Pinpoint the cell where the given text exists, returning its [x, y] midpoint coordinate. 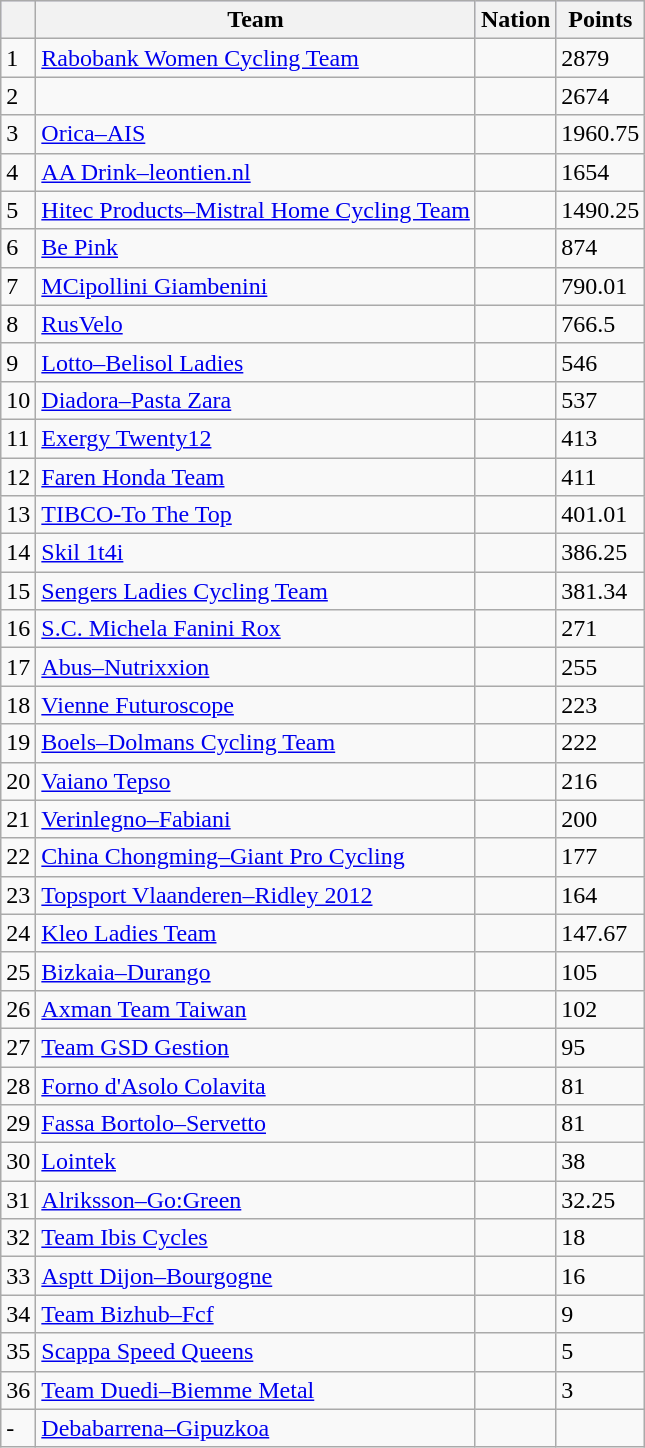
223 [600, 705]
24 [18, 933]
Team [256, 20]
32 [18, 1238]
6 [18, 248]
411 [600, 477]
147.67 [600, 933]
TIBCO-To The Top [256, 515]
Axman Team Taiwan [256, 1009]
15 [18, 591]
26 [18, 1009]
222 [600, 743]
Fassa Bortolo–Servetto [256, 1124]
Scappa Speed Queens [256, 1352]
1490.25 [600, 210]
546 [600, 362]
164 [600, 895]
Sengers Ladies Cycling Team [256, 591]
Faren Honda Team [256, 477]
1 [18, 58]
35 [18, 1352]
Diadora–Pasta Zara [256, 400]
MCipollini Giambenini [256, 286]
105 [600, 971]
102 [600, 1009]
Orica–AIS [256, 134]
S.C. Michela Fanini Rox [256, 629]
Vienne Futuroscope [256, 705]
4 [18, 172]
1960.75 [600, 134]
7 [18, 286]
Exergy Twenty12 [256, 438]
2 [18, 96]
Team Ibis Cycles [256, 1238]
29 [18, 1124]
Abus–Nutrixxion [256, 667]
Topsport Vlaanderen–Ridley 2012 [256, 895]
216 [600, 781]
790.01 [600, 286]
12 [18, 477]
Lointek [256, 1162]
Asptt Dijon–Bourgogne [256, 1276]
17 [18, 667]
38 [600, 1162]
13 [18, 515]
537 [600, 400]
386.25 [600, 553]
Be Pink [256, 248]
401.01 [600, 515]
Vaiano Tepso [256, 781]
766.5 [600, 324]
Points [600, 20]
2879 [600, 58]
413 [600, 438]
2674 [600, 96]
14 [18, 553]
Forno d'Asolo Colavita [256, 1085]
Team Bizhub–Fcf [256, 1314]
Verinlegno–Fabiani [256, 819]
1654 [600, 172]
874 [600, 248]
Nation [515, 20]
Boels–Dolmans Cycling Team [256, 743]
381.34 [600, 591]
255 [600, 667]
21 [18, 819]
Team GSD Gestion [256, 1047]
AA Drink–leontien.nl [256, 172]
36 [18, 1390]
20 [18, 781]
22 [18, 857]
34 [18, 1314]
RusVelo [256, 324]
31 [18, 1200]
11 [18, 438]
10 [18, 400]
Debabarrena–Gipuzkoa [256, 1428]
China Chongming–Giant Pro Cycling [256, 857]
28 [18, 1085]
25 [18, 971]
Team Duedi–Biemme Metal [256, 1390]
271 [600, 629]
200 [600, 819]
8 [18, 324]
33 [18, 1276]
32.25 [600, 1200]
Hitec Products–Mistral Home Cycling Team [256, 210]
19 [18, 743]
Kleo Ladies Team [256, 933]
- [18, 1428]
Rabobank Women Cycling Team [256, 58]
Skil 1t4i [256, 553]
Lotto–Belisol Ladies [256, 362]
Alriksson–Go:Green [256, 1200]
30 [18, 1162]
27 [18, 1047]
95 [600, 1047]
177 [600, 857]
Bizkaia–Durango [256, 971]
23 [18, 895]
